Pinpoint the cell where the given text exists, returning its (X, Y) midpoint coordinate. 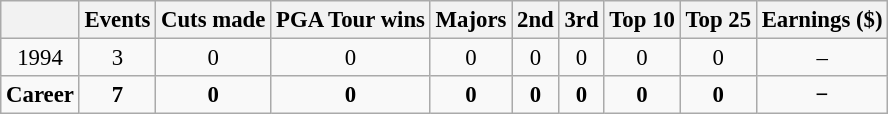
Cuts made (214, 20)
1994 (40, 58)
3rd (582, 20)
Events (117, 20)
7 (117, 95)
2nd (536, 20)
PGA Tour wins (351, 20)
Majors (470, 20)
3 (117, 58)
– (822, 58)
− (822, 95)
Top 10 (642, 20)
Top 25 (718, 20)
Earnings ($) (822, 20)
Career (40, 95)
